Search for the cell housing the specified text and yield its (x, y) center coordinate. 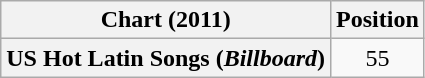
US Hot Latin Songs (Billboard) (166, 58)
55 (378, 58)
Chart (2011) (166, 20)
Position (378, 20)
